Extract the [x, y] coordinate from the center of the cell holding the provided text.  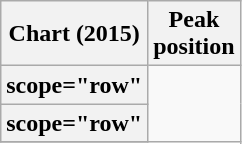
Peakposition [194, 34]
Chart (2015) [74, 34]
